Return (X, Y) of the center of cell containing provided text 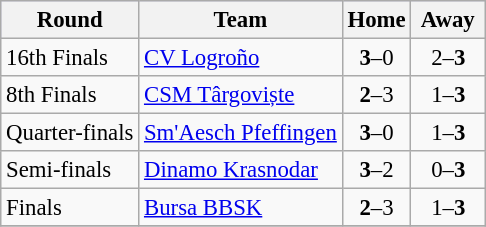
CV Logroño (240, 58)
Bursa BBSK (240, 208)
Quarter-finals (70, 133)
Sm'Aesch Pfeffingen (240, 133)
Away (448, 20)
16th Finals (70, 58)
Finals (70, 208)
8th Finals (70, 95)
Semi-finals (70, 170)
Home (376, 20)
CSM Târgoviște (240, 95)
3–2 (376, 170)
0–3 (448, 170)
Dinamo Krasnodar (240, 170)
Team (240, 20)
Round (70, 20)
